Capture the cell that displays the provided text and extract its [X, Y] central coordinate. 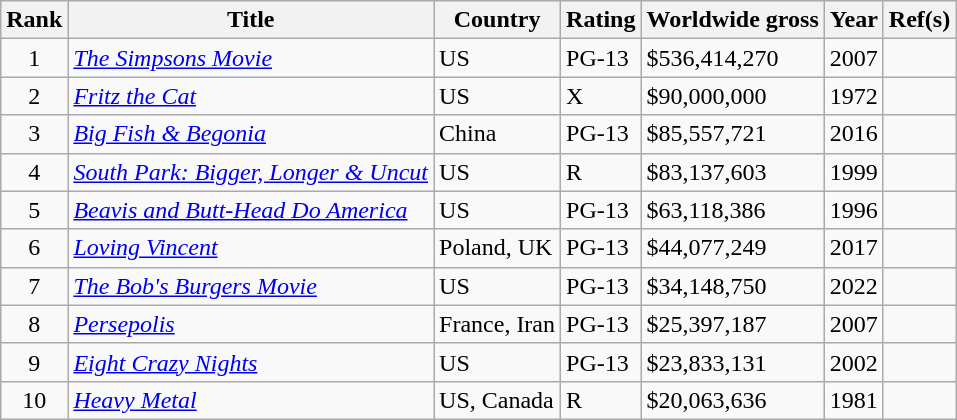
1999 [854, 172]
$44,077,249 [732, 248]
10 [34, 400]
Eight Crazy Nights [251, 362]
Rating [601, 20]
France, Iran [498, 324]
2022 [854, 286]
Big Fish & Begonia [251, 134]
Heavy Metal [251, 400]
South Park: Bigger, Longer & Uncut [251, 172]
Loving Vincent [251, 248]
1996 [854, 210]
Ref(s) [919, 20]
The Bob's Burgers Movie [251, 286]
5 [34, 210]
$63,118,386 [732, 210]
$85,557,721 [732, 134]
Fritz the Cat [251, 96]
$20,063,636 [732, 400]
1981 [854, 400]
X [601, 96]
2 [34, 96]
Country [498, 20]
Worldwide gross [732, 20]
Title [251, 20]
3 [34, 134]
$25,397,187 [732, 324]
$34,148,750 [732, 286]
9 [34, 362]
1 [34, 58]
Year [854, 20]
Beavis and Butt-Head Do America [251, 210]
6 [34, 248]
China [498, 134]
$536,414,270 [732, 58]
$23,833,131 [732, 362]
7 [34, 286]
US, Canada [498, 400]
2017 [854, 248]
Persepolis [251, 324]
2002 [854, 362]
$90,000,000 [732, 96]
Poland, UK [498, 248]
2016 [854, 134]
The Simpsons Movie [251, 58]
1972 [854, 96]
Rank [34, 20]
4 [34, 172]
$83,137,603 [732, 172]
8 [34, 324]
